Scan for the cell matching the given text and deliver its [X, Y] coordinate at center. 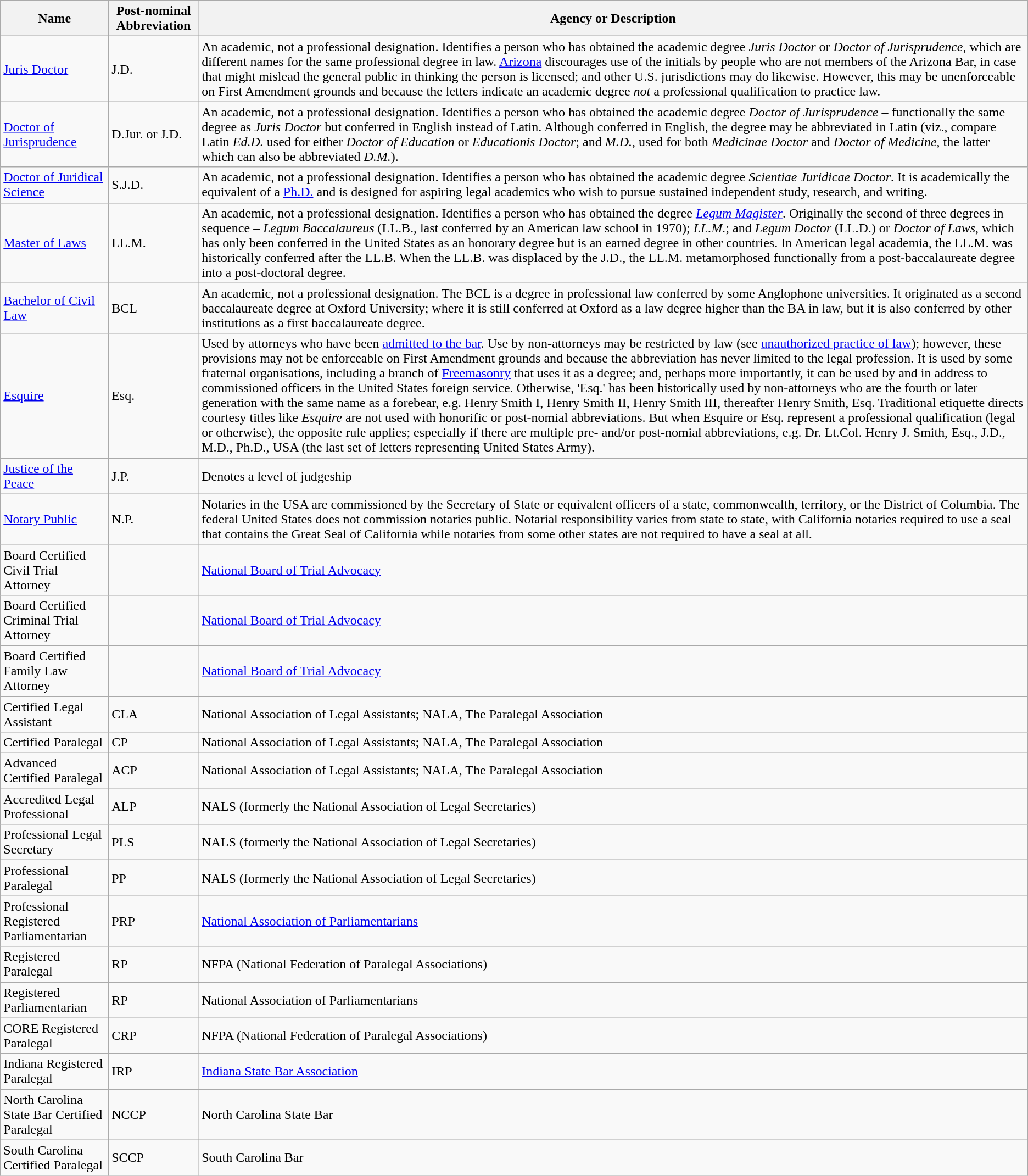
Bachelor of Civil Law [55, 308]
CORE Registered Paralegal [55, 1036]
D.Jur. or J.D. [154, 134]
South Carolina Certified Paralegal [55, 1158]
Accredited Legal Professional [55, 806]
Registered Paralegal [55, 965]
PP [154, 878]
Master of Laws [55, 243]
SCCP [154, 1158]
Indiana State Bar Association [613, 1071]
Board Certified Criminal Trial Attorney [55, 620]
S.J.D. [154, 185]
Name [55, 19]
Indiana Registered Paralegal [55, 1071]
Doctor of Jurisprudence [55, 134]
CRP [154, 1036]
Doctor of Juridical Science [55, 185]
Post-nominal Abbreviation [154, 19]
Juris Doctor [55, 69]
Professional Paralegal [55, 878]
Esq. [154, 395]
NCCP [154, 1114]
North Carolina State Bar [613, 1114]
J.P. [154, 476]
Certified Paralegal [55, 743]
PLS [154, 843]
N.P. [154, 519]
Advanced Certified Paralegal [55, 771]
North Carolina State Bar Certified Paralegal [55, 1114]
Agency or Description [613, 19]
Esquire [55, 395]
Certified Legal Assistant [55, 714]
Notary Public [55, 519]
BCL [154, 308]
PRP [154, 921]
LL.M. [154, 243]
Board Certified Civil Trial Attorney [55, 570]
Denotes a level of judgeship [613, 476]
Board Certified Family Law Attorney [55, 671]
Professional Registered Parliamentarian [55, 921]
CLA [154, 714]
ALP [154, 806]
Justice of the Peace [55, 476]
Professional Legal Secretary [55, 843]
ACP [154, 771]
J.D. [154, 69]
Registered Parliamentarian [55, 1000]
South Carolina Bar [613, 1158]
IRP [154, 1071]
CP [154, 743]
